Identify which cell holds the provided text, then report its [X, Y] central coordinate. 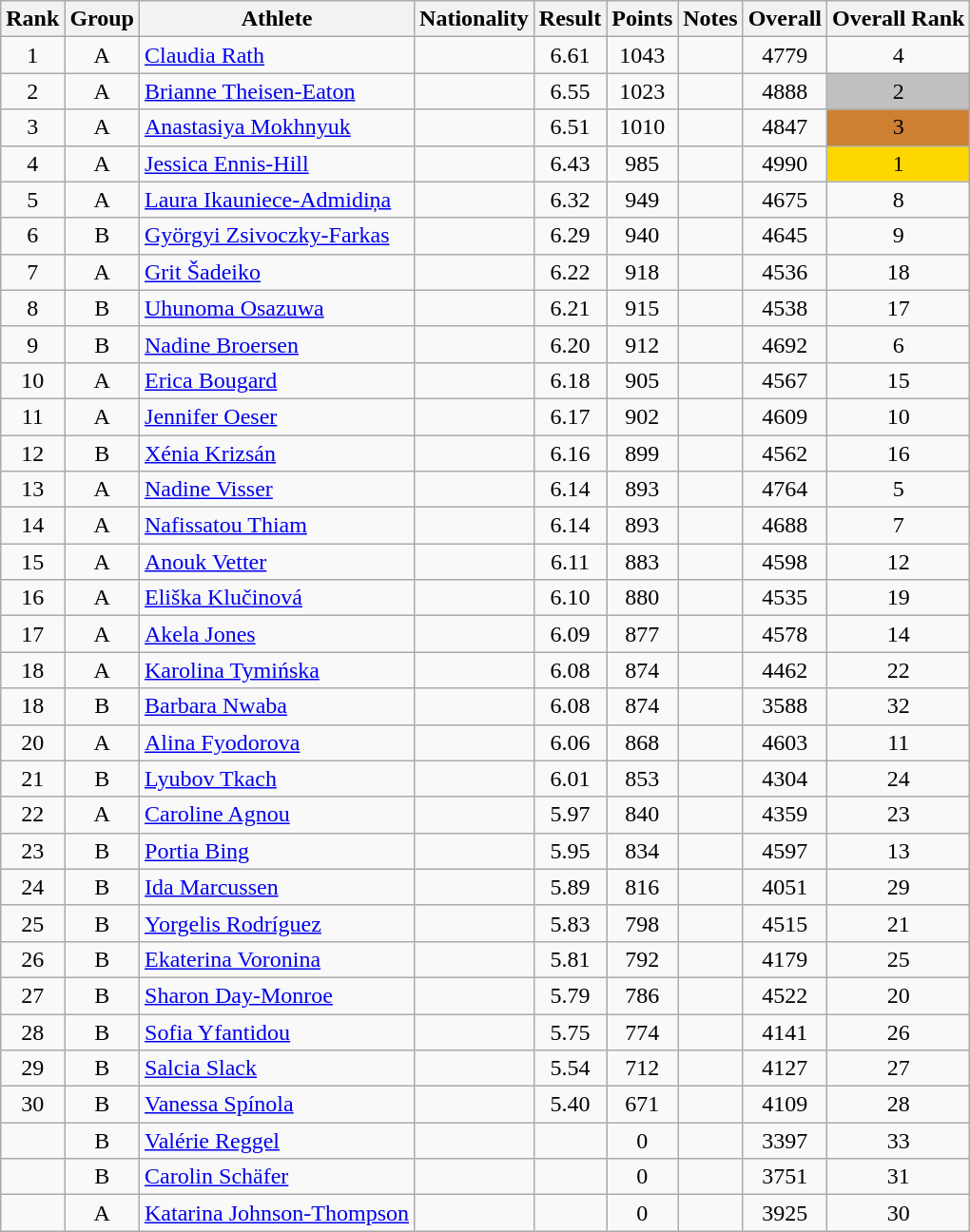
Sofia Yfantidou [278, 1031]
5.81 [570, 959]
940 [643, 236]
834 [643, 851]
3925 [785, 1213]
Group [103, 19]
Akela Jones [278, 634]
5.95 [570, 851]
918 [643, 272]
Valérie Reggel [278, 1141]
Athlete [278, 19]
32 [899, 706]
4609 [785, 416]
Lyubov Tkach [278, 779]
Anastasiya Mokhnyuk [278, 127]
Xénia Krizsán [278, 453]
4535 [785, 598]
Brianne Theisen-Eaton [278, 91]
Grit Šadeiko [278, 272]
Result [570, 19]
816 [643, 887]
1010 [643, 127]
4847 [785, 127]
880 [643, 598]
6.01 [570, 779]
Nafissatou Thiam [278, 526]
Alina Fyodorova [278, 742]
4127 [785, 1068]
786 [643, 995]
899 [643, 453]
1043 [643, 55]
877 [643, 634]
4990 [785, 164]
5.75 [570, 1031]
Ida Marcussen [278, 887]
Jessica Ennis-Hill [278, 164]
4578 [785, 634]
6.17 [570, 416]
4179 [785, 959]
Nadine Broersen [278, 344]
Overall Rank [899, 19]
Eliška Klučinová [278, 598]
4536 [785, 272]
Katarina Johnson-Thompson [278, 1213]
4692 [785, 344]
985 [643, 164]
Points [643, 19]
33 [899, 1141]
4598 [785, 562]
5.54 [570, 1068]
6.51 [570, 127]
6.20 [570, 344]
6.09 [570, 634]
Barbara Nwaba [278, 706]
6.10 [570, 598]
19 [899, 598]
6.55 [570, 91]
3588 [785, 706]
840 [643, 815]
4888 [785, 91]
Yorgelis Rodríguez [278, 923]
868 [643, 742]
5.97 [570, 815]
Karolina Tymińska [278, 670]
4359 [785, 815]
3397 [785, 1141]
Nadine Visser [278, 490]
Jennifer Oeser [278, 416]
Portia Bing [278, 851]
4603 [785, 742]
6.11 [570, 562]
Erica Bougard [278, 380]
4567 [785, 380]
4304 [785, 779]
Overall [785, 19]
Uhunoma Osazuwa [278, 308]
4515 [785, 923]
Salcia Slack [278, 1068]
5.79 [570, 995]
915 [643, 308]
Rank [32, 19]
792 [643, 959]
Sharon Day-Monroe [278, 995]
Notes [710, 19]
6.29 [570, 236]
905 [643, 380]
4462 [785, 670]
6.43 [570, 164]
883 [643, 562]
4538 [785, 308]
5.89 [570, 887]
6.18 [570, 380]
Carolin Schäfer [278, 1177]
912 [643, 344]
4141 [785, 1031]
Nationality [475, 19]
3751 [785, 1177]
4051 [785, 887]
Györgyi Zsivoczky-Farkas [278, 236]
798 [643, 923]
Claudia Rath [278, 55]
5.40 [570, 1105]
4675 [785, 200]
6.22 [570, 272]
Anouk Vetter [278, 562]
949 [643, 200]
6.06 [570, 742]
4764 [785, 490]
Laura Ikauniece-Admidiņa [278, 200]
4562 [785, 453]
6.21 [570, 308]
4645 [785, 236]
671 [643, 1105]
4597 [785, 851]
4522 [785, 995]
6.61 [570, 55]
6.16 [570, 453]
4109 [785, 1105]
4779 [785, 55]
4688 [785, 526]
Ekaterina Voronina [278, 959]
1023 [643, 91]
31 [899, 1177]
Vanessa Spínola [278, 1105]
5.83 [570, 923]
774 [643, 1031]
712 [643, 1068]
902 [643, 416]
6.32 [570, 200]
853 [643, 779]
Caroline Agnou [278, 815]
